Capture the cell that displays the provided text and extract its [X, Y] central coordinate. 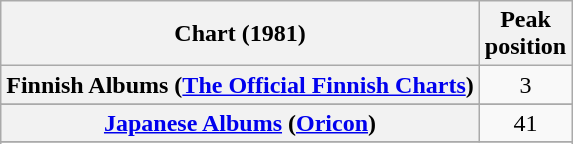
3 [525, 85]
Peakposition [525, 34]
Japanese Albums (Oricon) [240, 123]
Finnish Albums (The Official Finnish Charts) [240, 85]
Chart (1981) [240, 34]
41 [525, 123]
